Extract the (x, y) coordinate from the center of the cell holding the provided text.  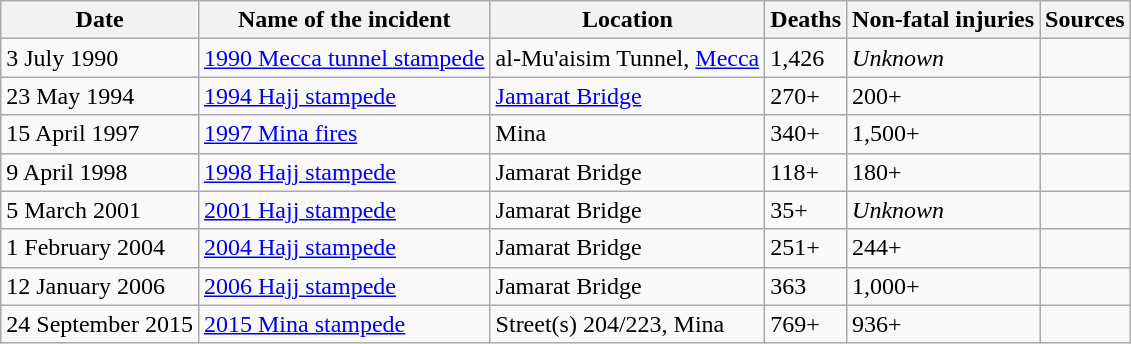
180+ (944, 172)
118+ (806, 172)
1 February 2004 (100, 248)
Mina (628, 134)
15 April 1997 (100, 134)
35+ (806, 210)
Date (100, 20)
251+ (806, 248)
936+ (944, 324)
9 April 1998 (100, 172)
1994 Hajj stampede (344, 96)
1998 Hajj stampede (344, 172)
2004 Hajj stampede (344, 248)
2006 Hajj stampede (344, 286)
2015 Mina stampede (344, 324)
Location (628, 20)
al-Mu'aisim Tunnel, Mecca (628, 58)
1990 Mecca tunnel stampede (344, 58)
Sources (1086, 20)
2001 Hajj stampede (344, 210)
270+ (806, 96)
Non-fatal injuries (944, 20)
1,000+ (944, 286)
23 May 1994 (100, 96)
769+ (806, 324)
244+ (944, 248)
12 January 2006 (100, 286)
Name of the incident (344, 20)
340+ (806, 134)
1,426 (806, 58)
1,500+ (944, 134)
200+ (944, 96)
Deaths (806, 20)
24 September 2015 (100, 324)
363 (806, 286)
3 July 1990 (100, 58)
Street(s) 204/223, Mina (628, 324)
1997 Mina fires (344, 134)
5 March 2001 (100, 210)
